Return the (x, y) coordinate for the center point of the cell that contains the specified text.  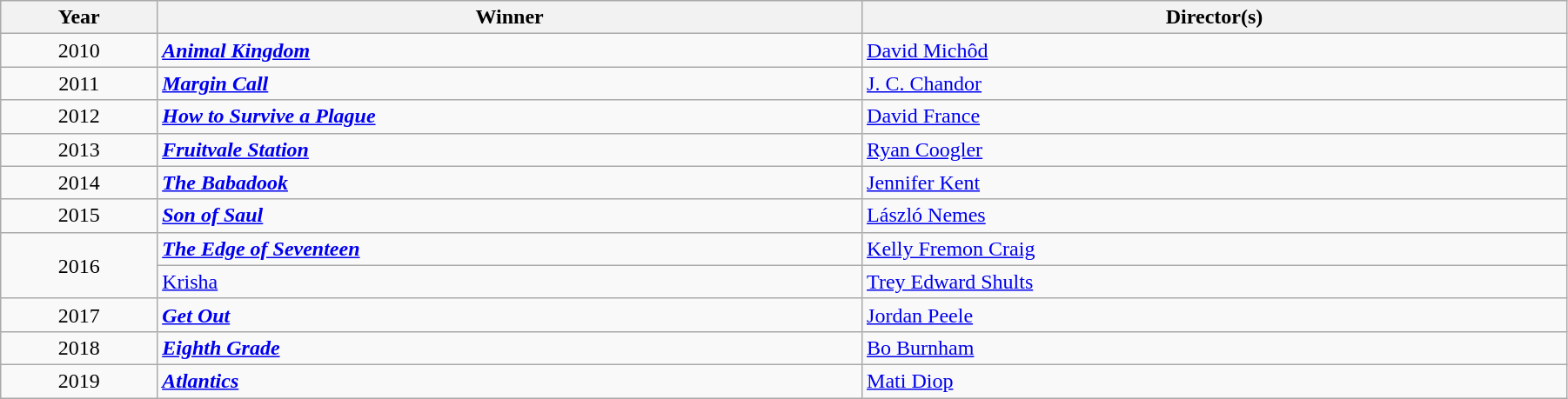
László Nemes (1215, 216)
Kelly Fremon Craig (1215, 249)
Son of Saul (510, 216)
Jordan Peele (1215, 315)
Trey Edward Shults (1215, 282)
Eighth Grade (510, 348)
Bo Burnham (1215, 348)
2018 (79, 348)
The Babadook (510, 183)
2013 (79, 150)
2014 (79, 183)
2019 (79, 381)
Get Out (510, 315)
Mati Diop (1215, 381)
Ryan Coogler (1215, 150)
Director(s) (1215, 17)
2016 (79, 265)
Winner (510, 17)
How to Survive a Plague (510, 116)
J. C. Chandor (1215, 83)
Animal Kingdom (510, 50)
The Edge of Seventeen (510, 249)
2012 (79, 116)
Krisha (510, 282)
David France (1215, 116)
2011 (79, 83)
Year (79, 17)
2010 (79, 50)
2017 (79, 315)
Fruitvale Station (510, 150)
2015 (79, 216)
Jennifer Kent (1215, 183)
David Michôd (1215, 50)
Margin Call (510, 83)
Atlantics (510, 381)
